Identify which cell holds the provided text, then report its (X, Y) central coordinate. 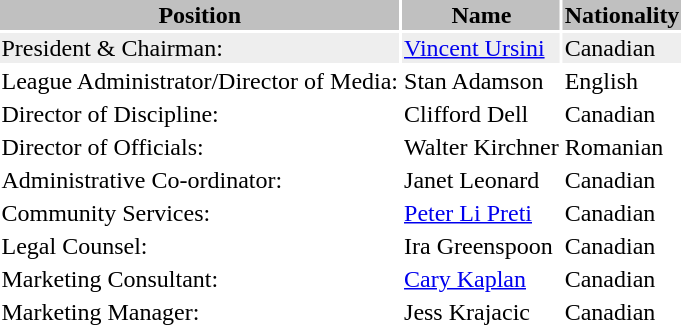
Romanian (622, 147)
Marketing Consultant: (200, 279)
President & Chairman: (200, 48)
Clifford Dell (482, 114)
Community Services: (200, 213)
Janet Leonard (482, 180)
Position (200, 15)
Nationality (622, 15)
Walter Kirchner (482, 147)
English (622, 81)
Stan Adamson (482, 81)
Ira Greenspoon (482, 246)
League Administrator/Director of Media: (200, 81)
Director of Officials: (200, 147)
Name (482, 15)
Peter Li Preti (482, 213)
Director of Discipline: (200, 114)
Administrative Co-ordinator: (200, 180)
Cary Kaplan (482, 279)
Legal Counsel: (200, 246)
Vincent Ursini (482, 48)
